Locate the cell with the specified text and output its [x, y] center coordinate. 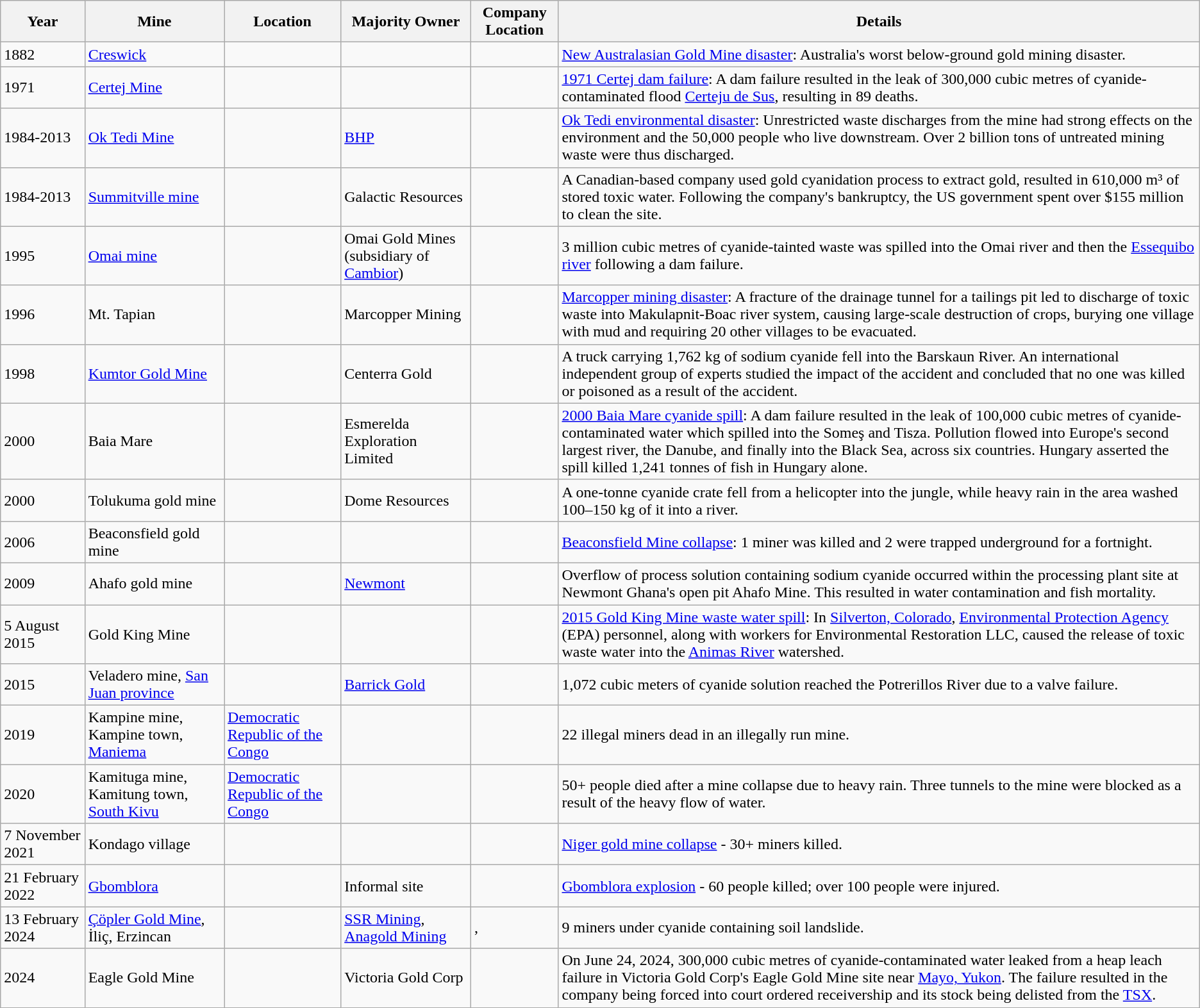
Victoria Gold Corp [406, 978]
Galactic Resources [406, 197]
Barrick Gold [406, 684]
Informal site [406, 886]
Marcopper Mining [406, 315]
Tolukuma gold mine [154, 500]
Kampine mine, Kampine town, Maniema [154, 735]
Çöpler Gold Mine, İliç, Erzincan [154, 928]
Centerra Gold [406, 374]
Gbomblora explosion - 60 people killed; over 100 people were injured. [879, 886]
1996 [42, 315]
Summitville mine [154, 197]
Majority Owner [406, 22]
Baia Mare [154, 441]
22 illegal miners dead in an illegally run mine. [879, 735]
Kamituga mine, Kamitung town, South Kivu [154, 794]
A one-tonne cyanide crate fell from a helicopter into the jungle, while heavy rain in the area washed 100–150 kg of it into a river. [879, 500]
5 August 2015 [42, 634]
2009 [42, 583]
Mine [154, 22]
Location [283, 22]
Newmont [406, 583]
13 February 2024 [42, 928]
2015 [42, 684]
Gold King Mine [154, 634]
Ahafo gold mine [154, 583]
3 million cubic metres of cyanide-tainted waste was spilled into the Omai river and then the Essequibo river following a dam failure. [879, 256]
Creswick [154, 54]
Omai Gold Mines (subsidiary of Cambior) [406, 256]
Eagle Gold Mine [154, 978]
Niger gold mine collapse - 30+ miners killed. [879, 845]
7 November 2021 [42, 845]
Esmerelda Exploration Limited [406, 441]
1971 [42, 87]
Company Location [514, 22]
1882 [42, 54]
2006 [42, 542]
Beaconsfield Mine collapse: 1 miner was killed and 2 were trapped underground for a fortnight. [879, 542]
Dome Resources [406, 500]
1998 [42, 374]
Mt. Tapian [154, 315]
2024 [42, 978]
2020 [42, 794]
1995 [42, 256]
Beaconsfield gold mine [154, 542]
1,072 cubic meters of cyanide solution reached the Potrerillos River due to a valve failure. [879, 684]
Year [42, 22]
, [514, 928]
21 February 2022 [42, 886]
Omai mine [154, 256]
Ok Tedi Mine [154, 138]
Kumtor Gold Mine [154, 374]
Details [879, 22]
SSR Mining, Anagold Mining [406, 928]
Veladero mine, San Juan province [154, 684]
2019 [42, 735]
9 miners under cyanide containing soil landslide. [879, 928]
New Australasian Gold Mine disaster: Australia's worst below-ground gold mining disaster. [879, 54]
50+ people died after a mine collapse due to heavy rain. Three tunnels to the mine were blocked as a result of the heavy flow of water. [879, 794]
BHP [406, 138]
Certej Mine [154, 87]
Gbomblora [154, 886]
Kondago village [154, 845]
